Find where the given text appears and provide that cell's center as (x, y) coordinate. 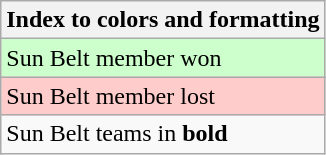
Sun Belt member lost (163, 96)
Index to colors and formatting (163, 20)
Sun Belt teams in bold (163, 134)
Sun Belt member won (163, 58)
